Output the [x, y] coordinate of the center of the cell containing the given text.  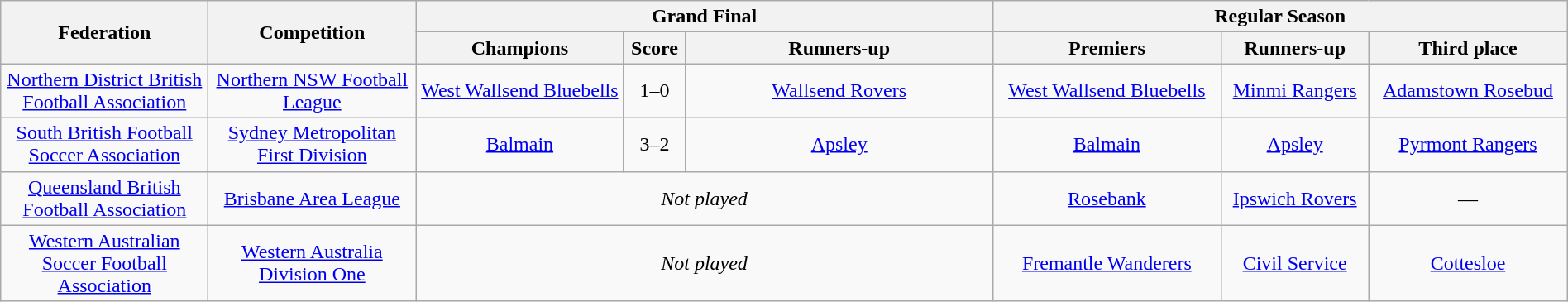
Champions [519, 48]
Northern District British Football Association [104, 91]
Sydney Metropolitan First Division [313, 144]
Northern NSW Football League [313, 91]
Civil Service [1294, 263]
Score [655, 48]
South British Football Soccer Association [104, 144]
Third place [1468, 48]
3–2 [655, 144]
Fremantle Wanderers [1107, 263]
Competition [313, 32]
Rosebank [1107, 199]
Premiers [1107, 48]
Wallsend Rovers [839, 91]
Grand Final [705, 17]
Federation [104, 32]
Ipswich Rovers [1294, 199]
Queensland British Football Association [104, 199]
— [1468, 199]
Brisbane Area League [313, 199]
Pyrmont Rangers [1468, 144]
Regular Season [1280, 17]
1–0 [655, 91]
Adamstown Rosebud [1468, 91]
Minmi Rangers [1294, 91]
Cottesloe [1468, 263]
Western Australia Division One [313, 263]
Western Australian Soccer Football Association [104, 263]
